Return (x, y) of the center of cell containing provided text 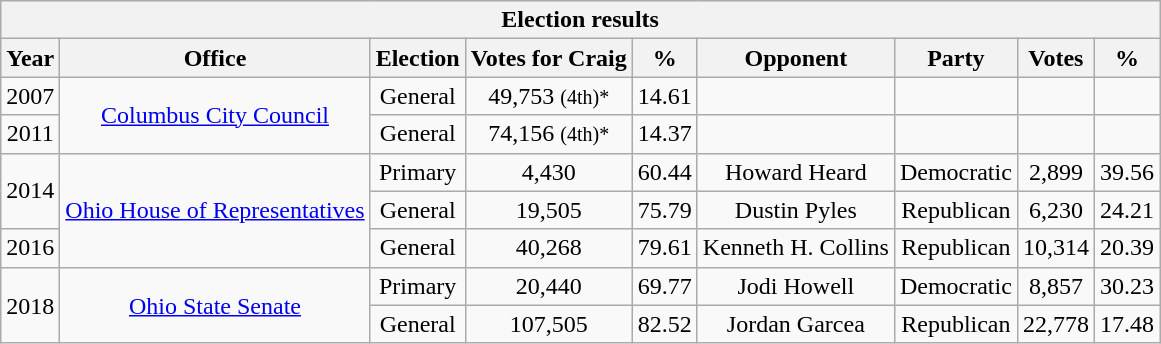
24.21 (1126, 210)
2018 (30, 305)
20.39 (1126, 248)
19,505 (548, 210)
17.48 (1126, 324)
4,430 (548, 172)
Dustin Pyles (796, 210)
Howard Heard (796, 172)
Kenneth H. Collins (796, 248)
14.61 (664, 96)
2011 (30, 134)
14.37 (664, 134)
Jodi Howell (796, 286)
Party (956, 58)
20,440 (548, 286)
79.61 (664, 248)
82.52 (664, 324)
Jordan Garcea (796, 324)
Election results (580, 20)
8,857 (1056, 286)
39.56 (1126, 172)
40,268 (548, 248)
Votes (1056, 58)
Opponent (796, 58)
30.23 (1126, 286)
Year (30, 58)
2007 (30, 96)
Columbus City Council (215, 115)
2016 (30, 248)
Ohio State Senate (215, 305)
Ohio House of Representatives (215, 210)
74,156 (4th)* (548, 134)
22,778 (1056, 324)
75.79 (664, 210)
107,505 (548, 324)
2,899 (1056, 172)
6,230 (1056, 210)
10,314 (1056, 248)
Office (215, 58)
Election (418, 58)
Votes for Craig (548, 58)
60.44 (664, 172)
49,753 (4th)* (548, 96)
69.77 (664, 286)
2014 (30, 191)
